From the cell containing the given text, extract its center point as (X, Y) coordinate. 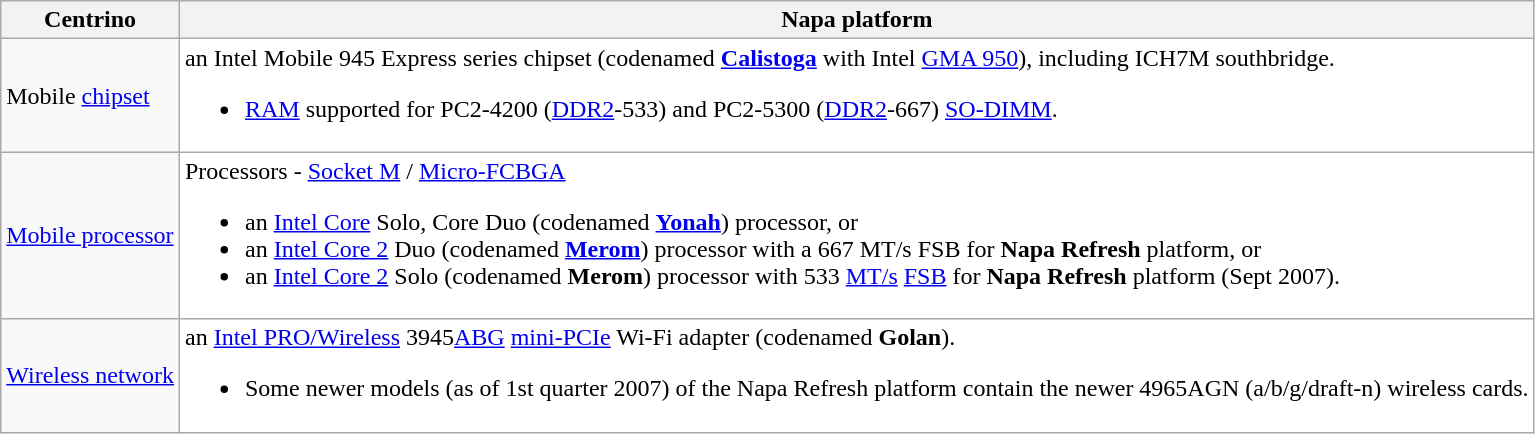
Wireless network (90, 376)
Napa platform (856, 20)
Mobile chipset (90, 96)
Mobile processor (90, 236)
Centrino (90, 20)
